From the cell containing the given text, extract its center point as (X, Y) coordinate. 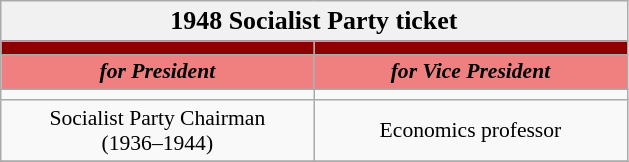
Economics professor (470, 130)
1948 Socialist Party ticket (314, 21)
for Vice President (470, 72)
for President (158, 72)
Socialist Party Chairman(1936–1944) (158, 130)
